Return [X, Y] of the center of cell containing provided text 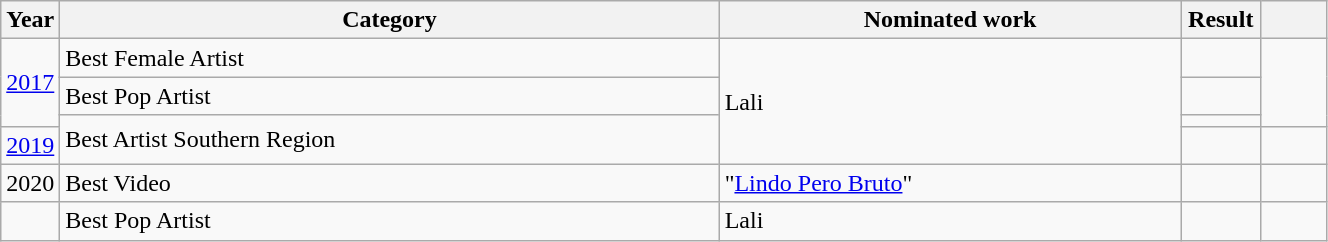
2017 [30, 82]
Result [1221, 20]
2020 [30, 183]
Category [390, 20]
2019 [30, 145]
Best Artist Southern Region [390, 140]
Best Video [390, 183]
Nominated work [950, 20]
Year [30, 20]
"Lindo Pero Bruto" [950, 183]
Best Female Artist [390, 58]
